Determine the [x, y] coordinate at the center of the cell enclosing the given text.  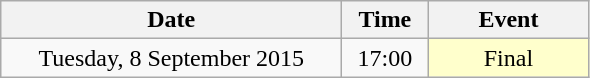
Tuesday, 8 September 2015 [172, 58]
Date [172, 20]
Time [385, 20]
Event [508, 20]
17:00 [385, 58]
Final [508, 58]
